Search for the cell housing the specified text and yield its [x, y] center coordinate. 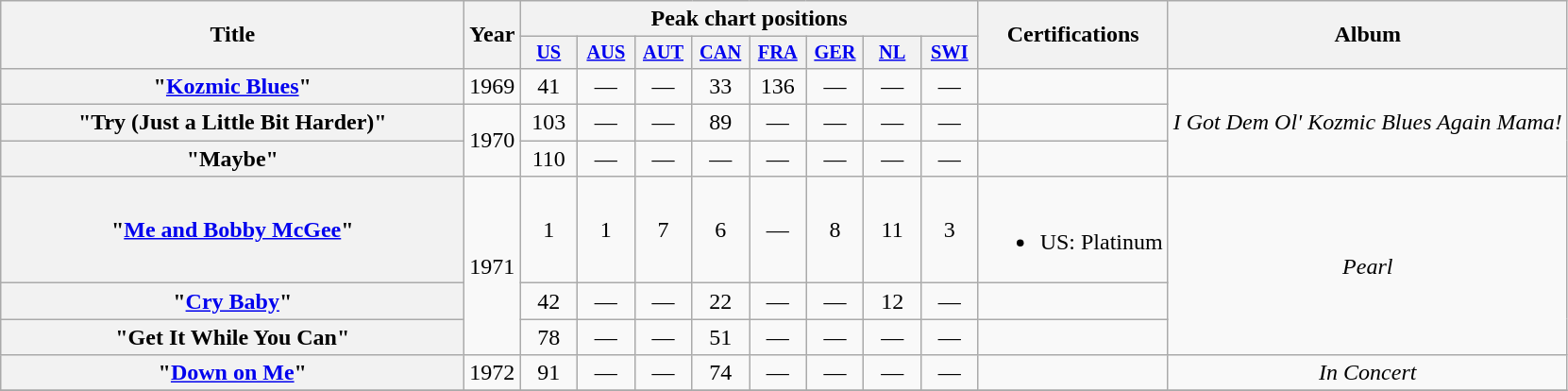
7 [663, 230]
11 [893, 230]
103 [549, 123]
"Kozmic Blues" [232, 86]
110 [549, 159]
CAN [721, 53]
12 [893, 301]
1972 [493, 373]
"Cry Baby" [232, 301]
74 [721, 373]
Album [1367, 35]
FRA [778, 53]
"Down on Me" [232, 373]
1970 [493, 141]
1971 [493, 266]
US [549, 53]
In Concert [1367, 373]
Pearl [1367, 266]
6 [721, 230]
NL [893, 53]
8 [835, 230]
"Maybe" [232, 159]
Peak chart positions [750, 19]
US: Platinum [1072, 230]
Title [232, 35]
1969 [493, 86]
"Get It While You Can" [232, 337]
78 [549, 337]
89 [721, 123]
Certifications [1072, 35]
GER [835, 53]
22 [721, 301]
"Try (Just a Little Bit Harder)" [232, 123]
AUT [663, 53]
SWI [950, 53]
91 [549, 373]
AUS [606, 53]
33 [721, 86]
3 [950, 230]
Year [493, 35]
51 [721, 337]
136 [778, 86]
"Me and Bobby McGee" [232, 230]
I Got Dem Ol' Kozmic Blues Again Mama! [1367, 122]
41 [549, 86]
42 [549, 301]
